Identify which cell holds the provided text, then report its [X, Y] central coordinate. 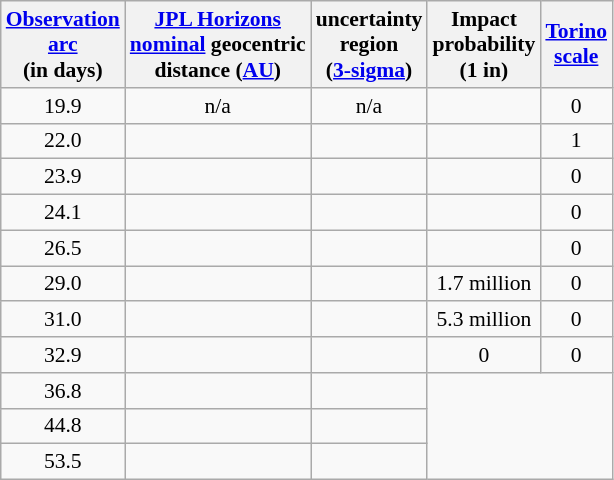
Impactprobability(1 in) [484, 44]
19.9 [63, 106]
36.8 [63, 391]
29.0 [63, 284]
JPL Horizonsnominal geocentricdistance (AU) [218, 44]
5.3 million [484, 320]
26.5 [63, 248]
53.5 [63, 462]
Torinoscale [576, 44]
Observationarc(in days) [63, 44]
1 [576, 141]
44.8 [63, 426]
32.9 [63, 355]
23.9 [63, 177]
uncertaintyregion(3-sigma) [370, 44]
1.7 million [484, 284]
22.0 [63, 141]
31.0 [63, 320]
24.1 [63, 213]
